Detect which cell encompasses the target text, then output its [X, Y] center coordinate. 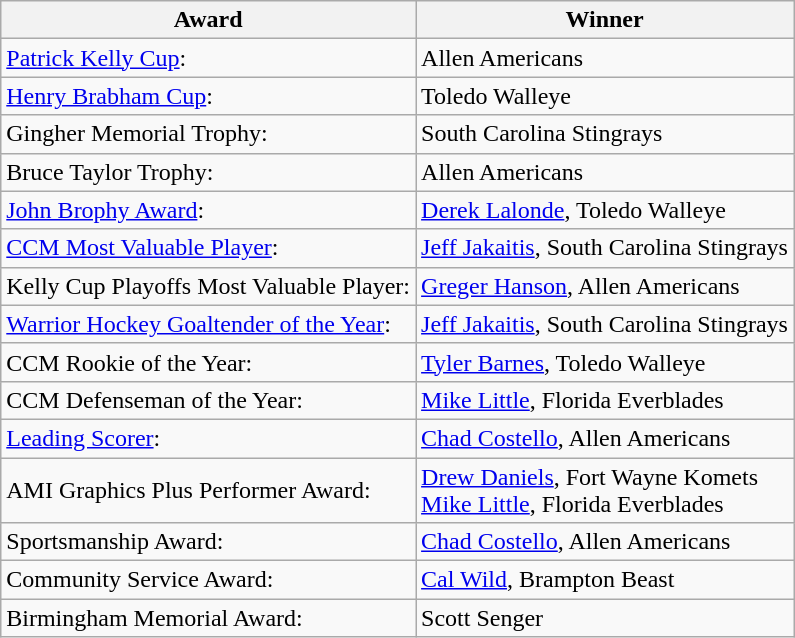
Winner [605, 20]
Patrick Kelly Cup: [208, 58]
Award [208, 20]
Warrior Hockey Goaltender of the Year: [208, 324]
CCM Most Valuable Player: [208, 248]
CCM Defenseman of the Year: [208, 400]
Mike Little, Florida Everblades [605, 400]
Sportsmanship Award: [208, 542]
Derek Lalonde, Toledo Walleye [605, 210]
Birmingham Memorial Award: [208, 618]
Leading Scorer: [208, 438]
CCM Rookie of the Year: [208, 362]
Community Service Award: [208, 580]
Scott Senger [605, 618]
Bruce Taylor Trophy: [208, 172]
Cal Wild, Brampton Beast [605, 580]
Henry Brabham Cup: [208, 96]
Greger Hanson, Allen Americans [605, 286]
Tyler Barnes, Toledo Walleye [605, 362]
Gingher Memorial Trophy: [208, 134]
Toledo Walleye [605, 96]
South Carolina Stingrays [605, 134]
Drew Daniels, Fort Wayne KometsMike Little, Florida Everblades [605, 490]
Kelly Cup Playoffs Most Valuable Player: [208, 286]
AMI Graphics Plus Performer Award: [208, 490]
John Brophy Award: [208, 210]
